From the cell containing the given text, extract its center point as [X, Y] coordinate. 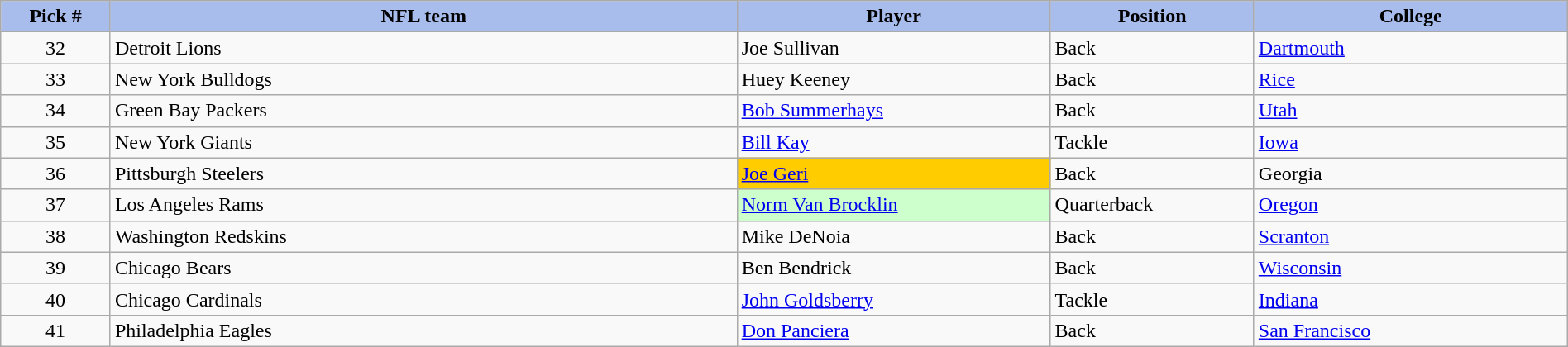
Chicago Cardinals [423, 299]
39 [56, 268]
Wisconsin [1411, 268]
34 [56, 111]
35 [56, 142]
Mike DeNoia [893, 236]
38 [56, 236]
Norm Van Brocklin [893, 205]
Ben Bendrick [893, 268]
Utah [1411, 111]
Huey Keeney [893, 79]
Dartmouth [1411, 48]
NFL team [423, 17]
Green Bay Packers [423, 111]
Don Panciera [893, 330]
Scranton [1411, 236]
Detroit Lions [423, 48]
Bob Summerhays [893, 111]
40 [56, 299]
Pick # [56, 17]
Position [1152, 17]
32 [56, 48]
Iowa [1411, 142]
John Goldsberry [893, 299]
Rice [1411, 79]
Oregon [1411, 205]
Los Angeles Rams [423, 205]
Joe Sullivan [893, 48]
Chicago Bears [423, 268]
Joe Geri [893, 173]
Player [893, 17]
Indiana [1411, 299]
Quarterback [1152, 205]
College [1411, 17]
Philadelphia Eagles [423, 330]
San Francisco [1411, 330]
New York Bulldogs [423, 79]
Georgia [1411, 173]
37 [56, 205]
36 [56, 173]
Pittsburgh Steelers [423, 173]
New York Giants [423, 142]
41 [56, 330]
Bill Kay [893, 142]
Washington Redskins [423, 236]
33 [56, 79]
